Locate the cell with the specified text and output its (x, y) center coordinate. 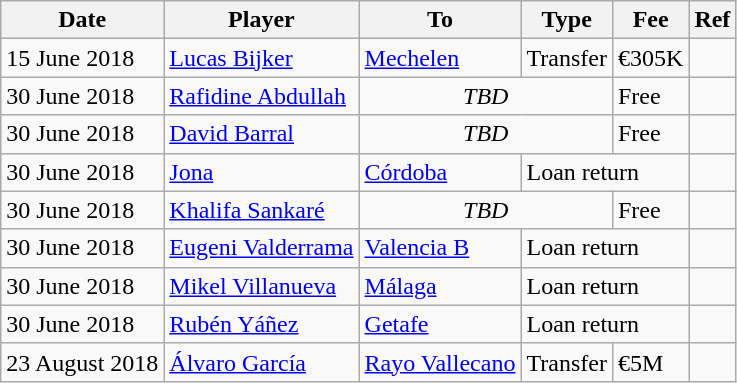
Córdoba (440, 172)
Valencia B (440, 248)
Fee (650, 20)
Ref (712, 20)
Álvaro García (262, 362)
Player (262, 20)
Jona (262, 172)
Mechelen (440, 58)
23 August 2018 (82, 362)
David Barral (262, 134)
Rayo Vallecano (440, 362)
Rubén Yáñez (262, 324)
To (440, 20)
Khalifa Sankaré (262, 210)
Type (567, 20)
Eugeni Valderrama (262, 248)
Lucas Bijker (262, 58)
Rafidine Abdullah (262, 96)
€5M (650, 362)
Málaga (440, 286)
Getafe (440, 324)
15 June 2018 (82, 58)
€305K (650, 58)
Date (82, 20)
Mikel Villanueva (262, 286)
